Scan for the cell matching the given text and deliver its [X, Y] coordinate at center. 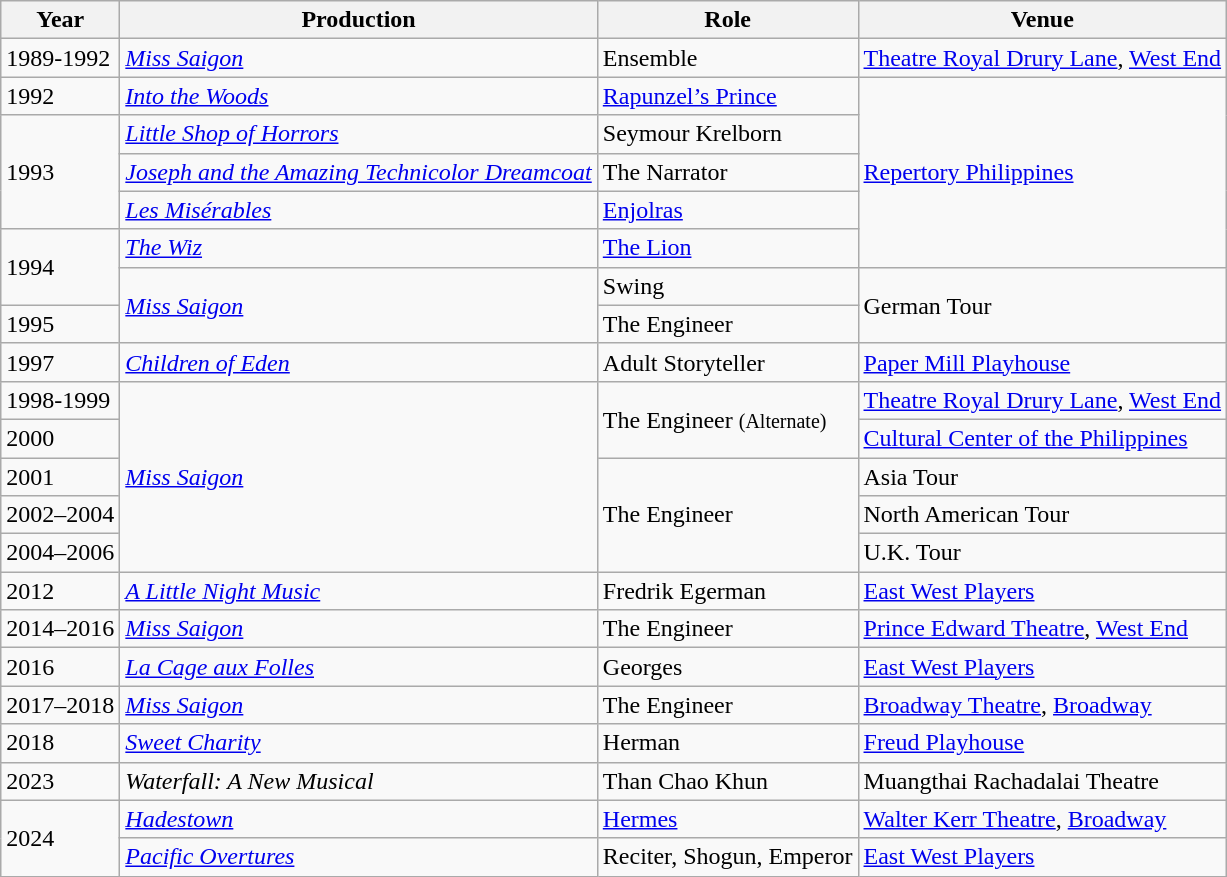
Little Shop of Horrors [358, 134]
Les Misérables [358, 210]
1994 [60, 267]
Ensemble [728, 58]
Sweet Charity [358, 743]
2001 [60, 477]
Herman [728, 743]
Enjolras [728, 210]
2016 [60, 667]
Muangthai Rachadalai Theatre [1042, 781]
The Wiz [358, 248]
Rapunzel’s Prince [728, 96]
Hadestown [358, 819]
1992 [60, 96]
Georges [728, 667]
1993 [60, 172]
2014–2016 [60, 629]
Cultural Center of the Philippines [1042, 438]
2017–2018 [60, 705]
2000 [60, 438]
Year [60, 20]
Venue [1042, 20]
The Lion [728, 248]
1998-1999 [60, 400]
German Tour [1042, 305]
2024 [60, 838]
The Engineer (Alternate) [728, 419]
La Cage aux Folles [358, 667]
Fredrik Egerman [728, 591]
Role [728, 20]
2012 [60, 591]
Hermes [728, 819]
2018 [60, 743]
Waterfall: A New Musical [358, 781]
Broadway Theatre, Broadway [1042, 705]
Reciter, Shogun, Emperor [728, 857]
Children of Eden [358, 362]
Prince Edward Theatre, West End [1042, 629]
Seymour Krelborn [728, 134]
1997 [60, 362]
2023 [60, 781]
The Narrator [728, 172]
A Little Night Music [358, 591]
Joseph and the Amazing Technicolor Dreamcoat [358, 172]
U.K. Tour [1042, 553]
Adult Storyteller [728, 362]
Freud Playhouse [1042, 743]
1989-1992 [60, 58]
Than Chao Khun [728, 781]
Paper Mill Playhouse [1042, 362]
2004–2006 [60, 553]
Swing [728, 286]
Repertory Philippines [1042, 172]
2002–2004 [60, 515]
North American Tour [1042, 515]
Into the Woods [358, 96]
Walter Kerr Theatre, Broadway [1042, 819]
Asia Tour [1042, 477]
Pacific Overtures [358, 857]
1995 [60, 324]
Production [358, 20]
